Search for the cell housing the specified text and yield its (X, Y) center coordinate. 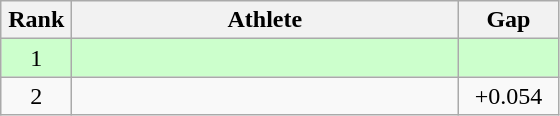
Athlete (265, 20)
1 (36, 58)
Gap (508, 20)
+0.054 (508, 96)
2 (36, 96)
Rank (36, 20)
